Return [x, y] of the center of cell containing provided text 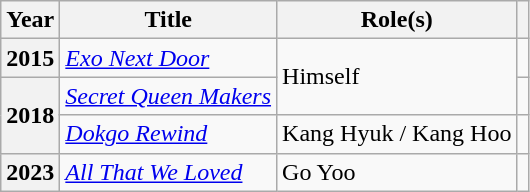
Title [168, 20]
Himself [397, 77]
Secret Queen Makers [168, 96]
Exo Next Door [168, 58]
Dokgo Rewind [168, 134]
Kang Hyuk / Kang Hoo [397, 134]
2018 [30, 115]
Role(s) [397, 20]
All That We Loved [168, 172]
2015 [30, 58]
2023 [30, 172]
Go Yoo [397, 172]
Year [30, 20]
